Return [x, y] of the center of cell containing provided text 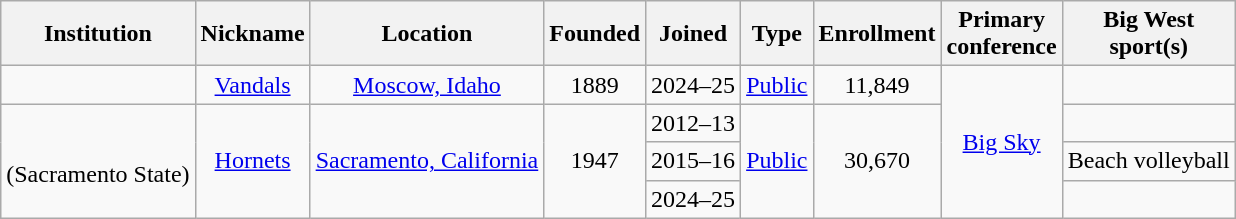
Institution [98, 34]
Founded [595, 34]
30,670 [877, 161]
Joined [694, 34]
Primaryconference [1002, 34]
Sacramento, California [427, 161]
Hornets [252, 161]
Location [427, 34]
Vandals [252, 85]
11,849 [877, 85]
(Sacramento State) [98, 161]
Moscow, Idaho [427, 85]
2015–16 [694, 161]
Type [777, 34]
Nickname [252, 34]
Big Westsport(s) [1148, 34]
Beach volleyball [1148, 161]
Enrollment [877, 34]
2012–13 [694, 123]
1889 [595, 85]
Big Sky [1002, 142]
1947 [595, 161]
